Output the (X, Y) coordinate of the center of the cell containing the given text.  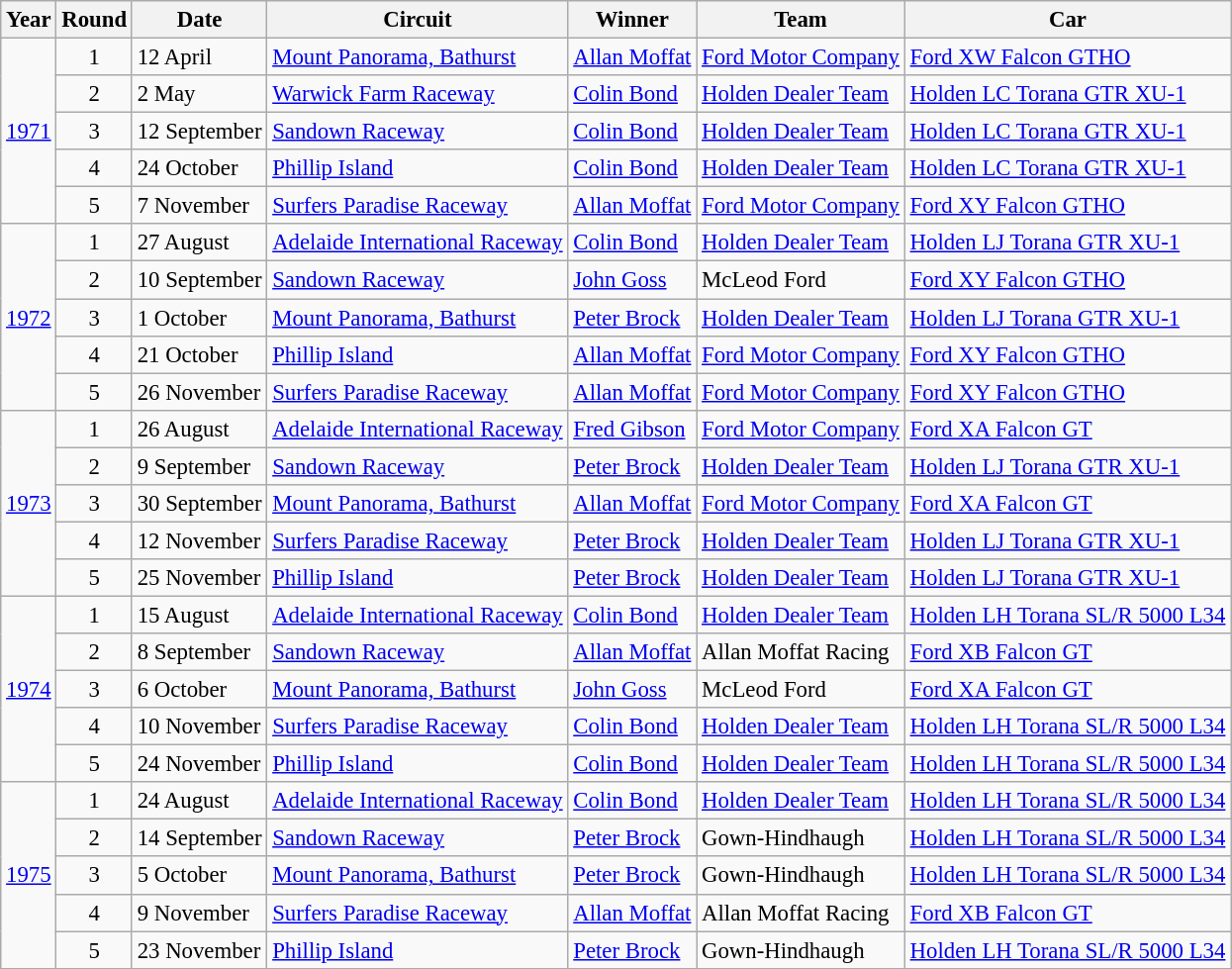
9 November (199, 913)
Warwick Farm Raceway (418, 94)
15 August (199, 615)
1972 (29, 317)
25 November (199, 578)
10 November (199, 727)
12 April (199, 57)
2 May (199, 94)
Team (802, 20)
21 October (199, 354)
12 November (199, 540)
5 October (199, 876)
6 October (199, 690)
1971 (29, 132)
Fred Gibson (632, 429)
24 October (199, 168)
24 August (199, 801)
Winner (632, 20)
7 November (199, 206)
8 September (199, 652)
Circuit (418, 20)
1975 (29, 875)
12 September (199, 132)
Date (199, 20)
Car (1067, 20)
14 September (199, 838)
1 October (199, 318)
Ford XW Falcon GTHO (1067, 57)
10 September (199, 280)
9 September (199, 466)
1974 (29, 689)
24 November (199, 764)
27 August (199, 242)
30 September (199, 504)
23 November (199, 950)
Year (29, 20)
26 November (199, 392)
Round (94, 20)
26 August (199, 429)
1973 (29, 503)
